Return the (x, y) coordinate for the center point of the cell that contains the specified text.  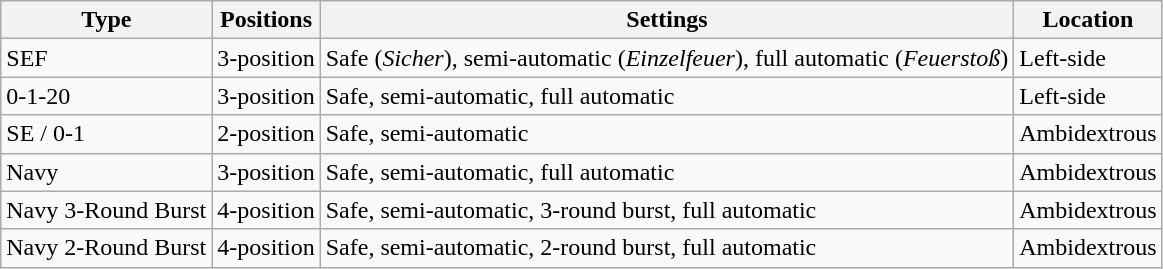
Positions (266, 20)
Safe, semi-automatic (667, 134)
0-1-20 (106, 96)
SE / 0-1 (106, 134)
Safe, semi-automatic, 2-round burst, full automatic (667, 248)
Safe (Sicher), semi-automatic (Einzelfeuer), full automatic (Feuerstoß) (667, 58)
Navy 2-Round Burst (106, 248)
SEF (106, 58)
Navy (106, 172)
Location (1088, 20)
2-position (266, 134)
Safe, semi-automatic, 3-round burst, full automatic (667, 210)
Type (106, 20)
Settings (667, 20)
Navy 3-Round Burst (106, 210)
